Locate the cell with the specified text and output its [X, Y] center coordinate. 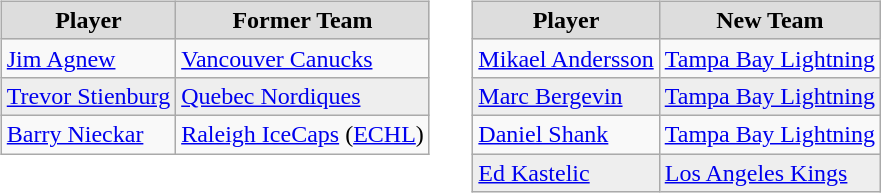
Trevor Stienburg [88, 96]
Ed Kastelic [566, 173]
Jim Agnew [88, 58]
Marc Bergevin [566, 96]
Former Team [303, 20]
Daniel Shank [566, 134]
Vancouver Canucks [303, 58]
New Team [770, 20]
Los Angeles Kings [770, 173]
Quebec Nordiques [303, 96]
Barry Nieckar [88, 134]
Raleigh IceCaps (ECHL) [303, 134]
Mikael Andersson [566, 58]
